Locate the cell with the specified text and output its [X, Y] center coordinate. 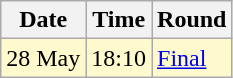
Round [192, 20]
Time [119, 20]
Date [44, 20]
28 May [44, 58]
18:10 [119, 58]
Final [192, 58]
